Identify which cell holds the provided text, then report its (X, Y) central coordinate. 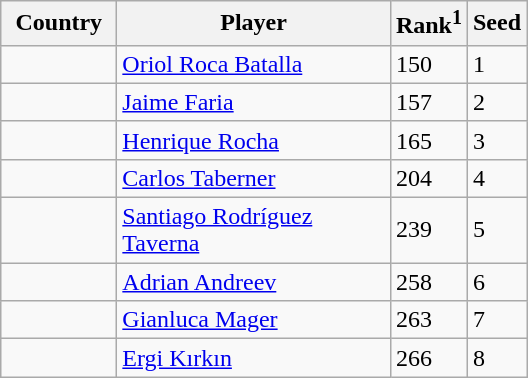
Oriol Roca Batalla (254, 64)
Player (254, 24)
Carlos Taberner (254, 178)
Adrian Andreev (254, 282)
165 (428, 140)
150 (428, 64)
1 (496, 64)
Santiago Rodríguez Taverna (254, 230)
Gianluca Mager (254, 320)
7 (496, 320)
258 (428, 282)
239 (428, 230)
6 (496, 282)
Rank1 (428, 24)
266 (428, 358)
263 (428, 320)
157 (428, 102)
Henrique Rocha (254, 140)
Country (59, 24)
4 (496, 178)
Seed (496, 24)
Jaime Faria (254, 102)
Ergi Kırkın (254, 358)
8 (496, 358)
2 (496, 102)
3 (496, 140)
5 (496, 230)
204 (428, 178)
